Scan for the cell matching the given text and deliver its (x, y) coordinate at center. 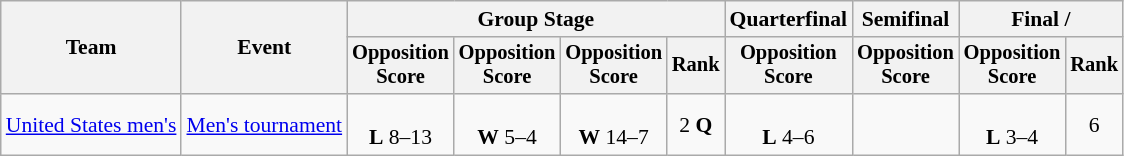
L 8–13 (400, 124)
Group Stage (536, 19)
W 14–7 (614, 124)
L 4–6 (789, 124)
2 Q (696, 124)
6 (1094, 124)
Final / (1041, 19)
Men's tournament (264, 124)
Team (92, 48)
Event (264, 48)
United States men's (92, 124)
Semifinal (906, 19)
L 3–4 (1012, 124)
W 5–4 (508, 124)
Quarterfinal (789, 19)
